Provide the [x, y] coordinate of the cell's center where the given text is located.  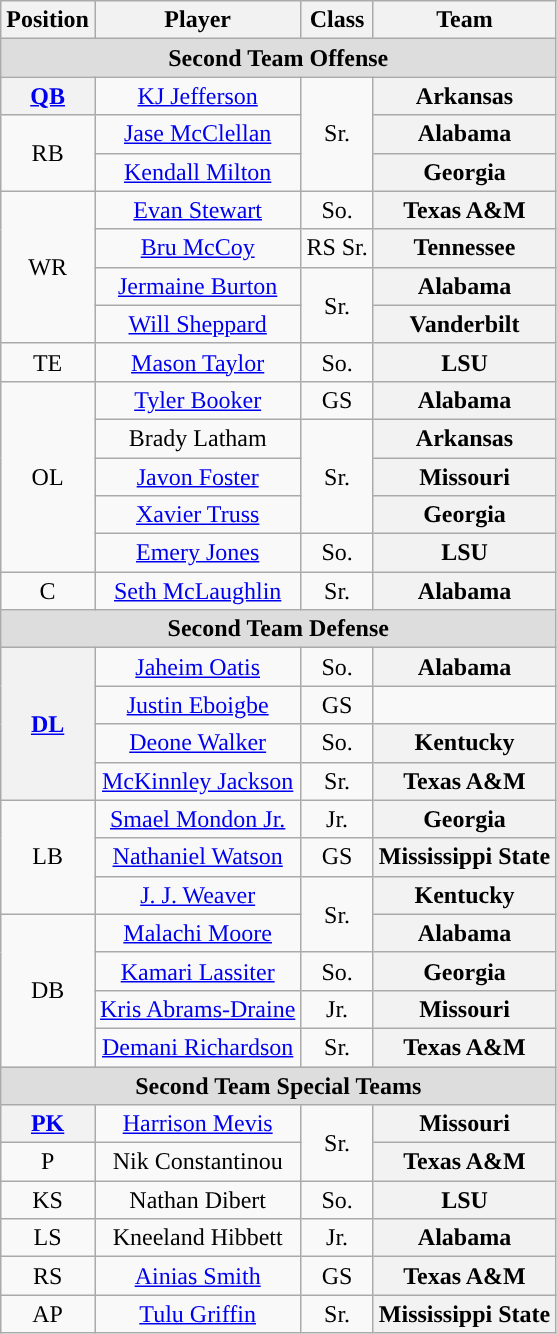
Second Team Offense [278, 58]
LB [48, 857]
WR [48, 267]
Harrison Mevis [197, 1124]
RS [48, 1276]
J. J. Weaver [197, 895]
Jase McClellan [197, 134]
Emery Jones [197, 553]
Nik Constantinou [197, 1162]
Nathan Dibert [197, 1200]
LS [48, 1238]
Demani Richardson [197, 1047]
Tyler Booker [197, 400]
RB [48, 153]
Second Team Special Teams [278, 1085]
AP [48, 1314]
Will Sheppard [197, 324]
DL [48, 724]
Mason Taylor [197, 362]
Nathaniel Watson [197, 857]
Evan Stewart [197, 210]
PK [48, 1124]
Vanderbilt [464, 324]
Kris Abrams-Draine [197, 1009]
Kendall Milton [197, 172]
Brady Latham [197, 438]
KJ Jefferson [197, 96]
RS Sr. [337, 248]
McKinnley Jackson [197, 781]
Justin Eboigbe [197, 705]
OL [48, 476]
QB [48, 96]
DB [48, 990]
Position [48, 20]
KS [48, 1200]
Deone Walker [197, 743]
Team [464, 20]
Kamari Lassiter [197, 971]
Tennessee [464, 248]
Smael Mondon Jr. [197, 819]
Seth McLaughlin [197, 591]
P [48, 1162]
Jermaine Burton [197, 286]
Player [197, 20]
Javon Foster [197, 477]
Kneeland Hibbett [197, 1238]
Tulu Griffin [197, 1314]
TE [48, 362]
Class [337, 20]
Jaheim Oatis [197, 667]
Malachi Moore [197, 933]
Ainias Smith [197, 1276]
Xavier Truss [197, 515]
Second Team Defense [278, 629]
C [48, 591]
Bru McCoy [197, 248]
